Provide the (x, y) coordinate of the cell's center where the given text is located.  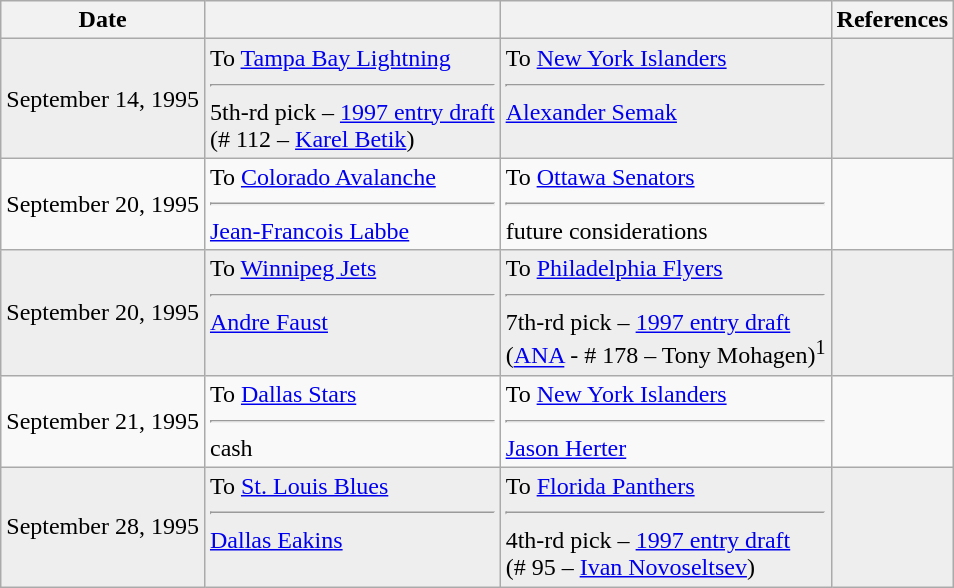
To Philadelphia Flyers7th-rd pick – 1997 entry draft(ANA - # 178 – Tony Mohagen)1 (666, 313)
September 21, 1995 (103, 421)
To New York IslandersJason Herter (666, 421)
To Tampa Bay Lightning5th-rd pick – 1997 entry draft(# 112 – Karel Betik) (352, 98)
To New York IslandersAlexander Semak (666, 98)
To Winnipeg JetsAndre Faust (352, 313)
References (892, 20)
To Dallas Starscash (352, 421)
To Ottawa Senatorsfuture considerations (666, 204)
To Colorado AvalancheJean-Francois Labbe (352, 204)
To St. Louis BluesDallas Eakins (352, 528)
To Florida Panthers4th-rd pick – 1997 entry draft(# 95 – Ivan Novoseltsev) (666, 528)
Date (103, 20)
September 14, 1995 (103, 98)
September 28, 1995 (103, 528)
